Extract the [x, y] coordinate from the center of the cell holding the provided text.  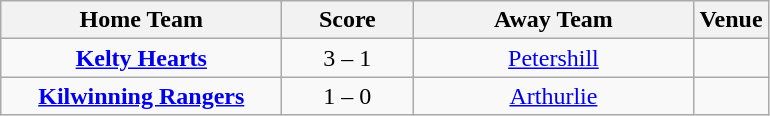
Petershill [554, 58]
Arthurlie [554, 96]
Away Team [554, 20]
Kilwinning Rangers [142, 96]
Kelty Hearts [142, 58]
Home Team [142, 20]
Venue [731, 20]
Score [348, 20]
1 – 0 [348, 96]
3 – 1 [348, 58]
